From the cell containing the given text, extract its center point as (X, Y) coordinate. 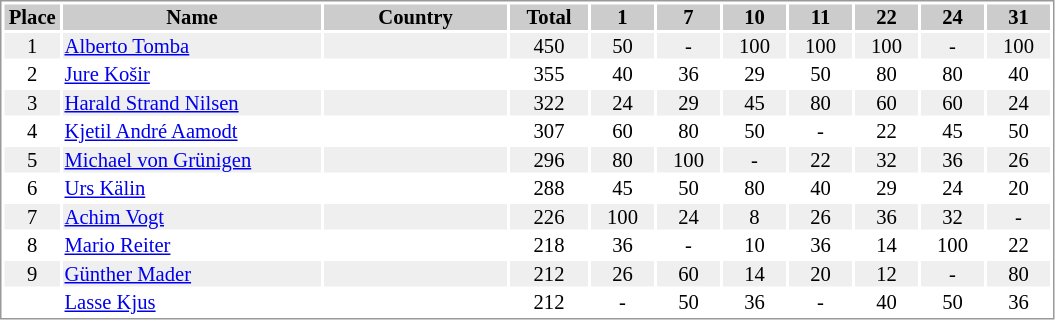
12 (886, 274)
Urs Kälin (192, 189)
Jure Košir (192, 75)
4 (32, 131)
3 (32, 103)
296 (549, 160)
2 (32, 75)
Mario Reiter (192, 245)
11 (820, 17)
307 (549, 131)
6 (32, 189)
Name (192, 17)
Place (32, 17)
Harald Strand Nilsen (192, 103)
322 (549, 103)
Alberto Tomba (192, 46)
Kjetil André Aamodt (192, 131)
31 (1018, 17)
Lasse Kjus (192, 303)
9 (32, 274)
450 (549, 46)
Country (416, 17)
355 (549, 75)
218 (549, 245)
Michael von Grünigen (192, 160)
5 (32, 160)
Günther Mader (192, 274)
Total (549, 17)
Achim Vogt (192, 217)
226 (549, 217)
288 (549, 189)
